Detect which cell encompasses the target text, then output its (x, y) center coordinate. 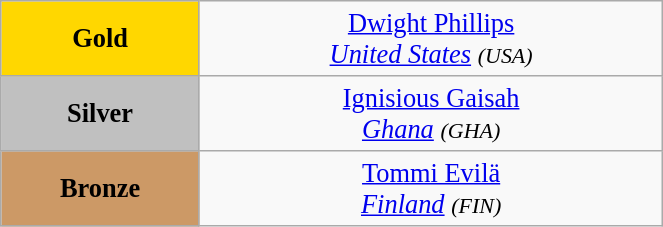
Dwight PhillipsUnited States (USA) (430, 38)
Ignisious GaisahGhana (GHA) (430, 112)
Tommi EviläFinland (FIN) (430, 188)
Bronze (100, 188)
Silver (100, 112)
Gold (100, 38)
